Provide the (X, Y) coordinate of the cell's center where the given text is located.  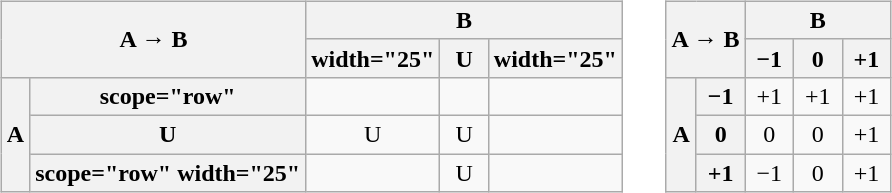
scope="row" (168, 96)
scope="row" width="25" (168, 173)
